For the text-containing cell, return its midpoint in [X, Y] coordinate format. 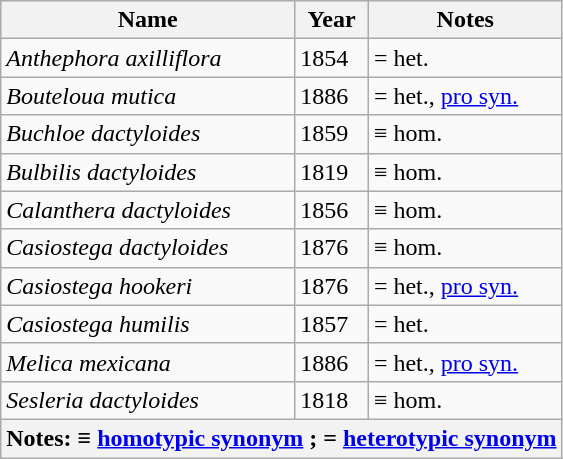
Casiostega dactyloides [148, 248]
Calanthera dactyloides [148, 210]
Notes: ≡ homotypic synonym ; = heterotypic synonym [282, 438]
1854 [332, 58]
Melica mexicana [148, 362]
Bouteloua mutica [148, 96]
1856 [332, 210]
Notes [465, 20]
Sesleria dactyloides [148, 400]
Casiostega humilis [148, 324]
Name [148, 20]
1857 [332, 324]
Year [332, 20]
Buchloe dactyloides [148, 134]
1818 [332, 400]
Bulbilis dactyloides [148, 172]
Anthephora axilliflora [148, 58]
Casiostega hookeri [148, 286]
1819 [332, 172]
1859 [332, 134]
